Determine the (x, y) coordinate at the center of the cell enclosing the given text.  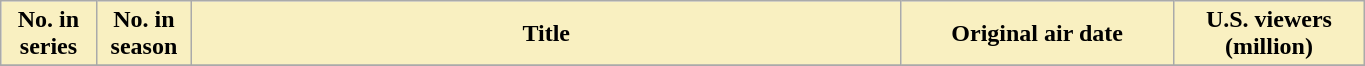
No. inseason (144, 34)
Original air date (1038, 34)
No. inseries (48, 34)
Title (546, 34)
U.S. viewers(million) (1268, 34)
